For the text-containing cell, return its midpoint in [x, y] coordinate format. 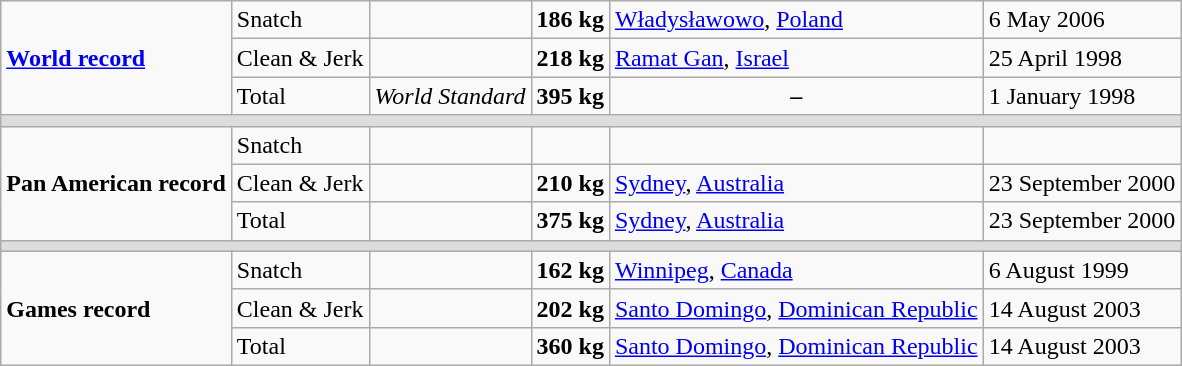
375 kg [570, 221]
395 kg [570, 96]
25 April 1998 [1082, 58]
Games record [116, 308]
202 kg [570, 308]
World record [116, 58]
210 kg [570, 183]
Winnipeg, Canada [796, 270]
1 January 1998 [1082, 96]
– [796, 96]
Pan American record [116, 183]
World Standard [450, 96]
6 August 1999 [1082, 270]
6 May 2006 [1082, 20]
218 kg [570, 58]
Ramat Gan, Israel [796, 58]
Władysławowo, Poland [796, 20]
186 kg [570, 20]
162 kg [570, 270]
360 kg [570, 346]
